Determine the [X, Y] coordinate at the center of the cell enclosing the given text.  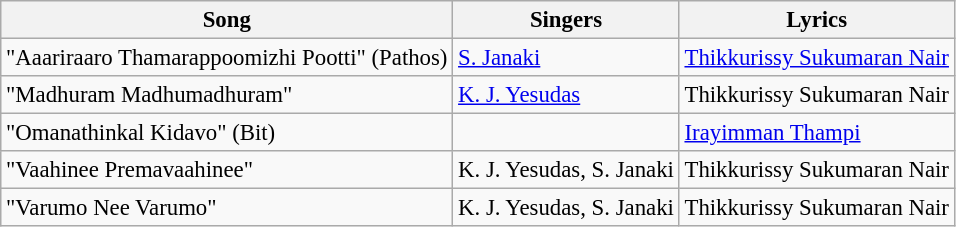
S. Janaki [566, 58]
"Madhuram Madhumadhuram" [227, 95]
"Aaariraaro Thamarappoomizhi Pootti" (Pathos) [227, 58]
"Vaahinee Premavaahinee" [227, 170]
Singers [566, 20]
"Varumo Nee Varumo" [227, 208]
Irayimman Thampi [816, 133]
Lyrics [816, 20]
Song [227, 20]
"Omanathinkal Kidavo" (Bit) [227, 133]
K. J. Yesudas [566, 95]
